Scan for the cell matching the given text and deliver its [X, Y] coordinate at center. 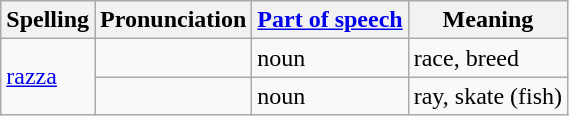
ray, skate (fish) [488, 96]
race, breed [488, 58]
Part of speech [330, 20]
razza [48, 77]
Spelling [48, 20]
Meaning [488, 20]
Pronunciation [174, 20]
